Output the [X, Y] coordinate of the center of the cell containing the given text.  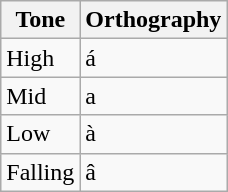
Low [40, 134]
â [154, 172]
à [154, 134]
Falling [40, 172]
Tone [40, 20]
á [154, 58]
Orthography [154, 20]
a [154, 96]
High [40, 58]
Mid [40, 96]
